Determine the (X, Y) coordinate at the center of the cell enclosing the given text.  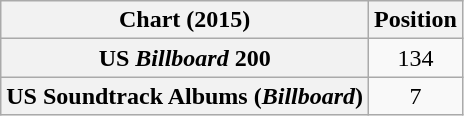
Position (416, 20)
Chart (2015) (185, 20)
US Billboard 200 (185, 58)
7 (416, 96)
134 (416, 58)
US Soundtrack Albums (Billboard) (185, 96)
